Return the (X, Y) coordinate for the center point of the cell that contains the specified text.  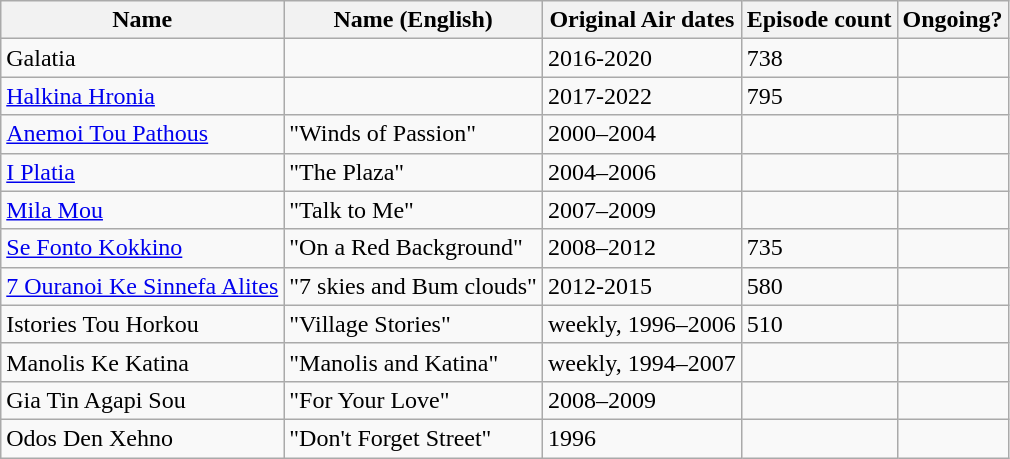
2016-2020 (642, 58)
"On a Red Background" (414, 248)
795 (819, 96)
2008–2009 (642, 400)
weekly, 1996–2006 (642, 324)
1996 (642, 438)
"Winds of Passion" (414, 134)
Manolis Ke Katina (142, 362)
2017-2022 (642, 96)
"For Your Love" (414, 400)
Galatia (142, 58)
7 Ouranoi Ke Sinnefa Alites (142, 286)
"7 skies and Bum clouds" (414, 286)
Halkina Hronia (142, 96)
735 (819, 248)
Anemoi Tou Pathous (142, 134)
Se Fonto Kokkino (142, 248)
"Don't Forget Street" (414, 438)
Name (142, 20)
738 (819, 58)
2007–2009 (642, 210)
"Manolis and Katina" (414, 362)
Ongoing? (952, 20)
580 (819, 286)
2004–2006 (642, 172)
2000–2004 (642, 134)
"Village Stories" (414, 324)
Odos Den Xehno (142, 438)
2008–2012 (642, 248)
Episode count (819, 20)
weekly, 1994–2007 (642, 362)
510 (819, 324)
Istories Tou Horkou (142, 324)
Mila Mou (142, 210)
"The Plaza" (414, 172)
"Talk to Me" (414, 210)
I Platia (142, 172)
2012-2015 (642, 286)
Original Air dates (642, 20)
Name (English) (414, 20)
Gia Tin Agapi Sou (142, 400)
